Locate the cell with the specified text and output its [X, Y] center coordinate. 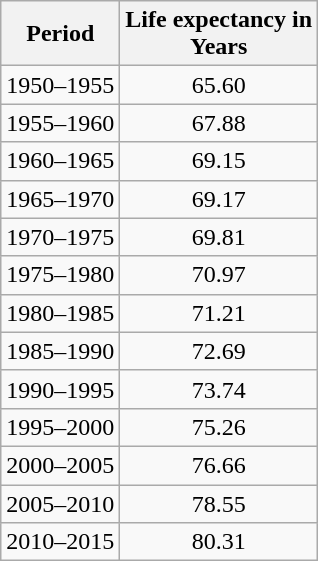
78.55 [219, 503]
80.31 [219, 542]
1960–1965 [60, 161]
1975–1980 [60, 275]
69.81 [219, 237]
1980–1985 [60, 313]
71.21 [219, 313]
65.60 [219, 85]
69.17 [219, 199]
1955–1960 [60, 123]
1970–1975 [60, 237]
72.69 [219, 351]
2010–2015 [60, 542]
1985–1990 [60, 351]
Life expectancy inYears [219, 34]
70.97 [219, 275]
75.26 [219, 427]
69.15 [219, 161]
76.66 [219, 465]
Period [60, 34]
2000–2005 [60, 465]
2005–2010 [60, 503]
73.74 [219, 389]
1990–1995 [60, 389]
1965–1970 [60, 199]
1950–1955 [60, 85]
1995–2000 [60, 427]
67.88 [219, 123]
